Capture the cell that displays the provided text and extract its [X, Y] central coordinate. 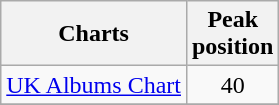
UK Albums Chart [94, 85]
Peakposition [232, 34]
Charts [94, 34]
40 [232, 85]
